Return the [x, y] coordinate for the center point of the cell that contains the specified text.  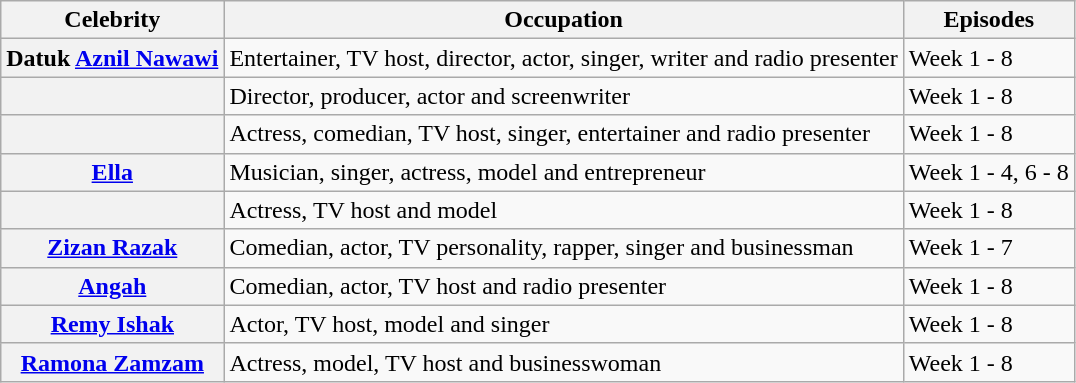
Actress, comedian, TV host, singer, entertainer and radio presenter [564, 134]
Comedian, actor, TV personality, rapper, singer and businessman [564, 248]
Entertainer, TV host, director, actor, singer, writer and radio presenter [564, 58]
Ramona Zamzam [112, 362]
Episodes [988, 20]
Actress, TV host and model [564, 210]
Comedian, actor, TV host and radio presenter [564, 286]
Week 1 - 7 [988, 248]
Actor, TV host, model and singer [564, 324]
Week 1 - 4, 6 - 8 [988, 172]
Celebrity [112, 20]
Zizan Razak [112, 248]
Datuk Aznil Nawawi [112, 58]
Angah [112, 286]
Occupation [564, 20]
Musician, singer, actress, model and entrepreneur [564, 172]
Ella [112, 172]
Actress, model, TV host and businesswoman [564, 362]
Remy Ishak [112, 324]
Director, producer, actor and screenwriter [564, 96]
